Output the (x, y) coordinate of the center of the cell containing the given text.  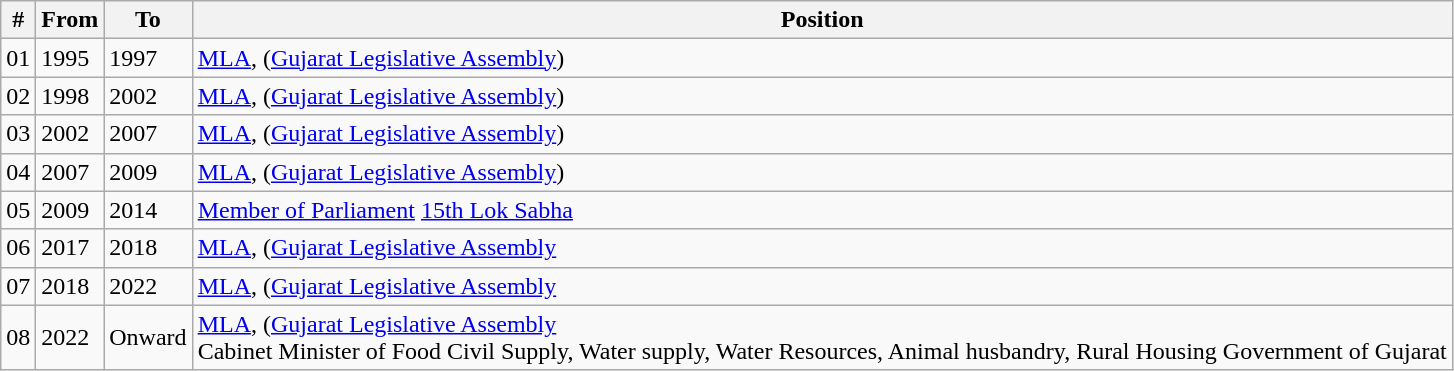
03 (18, 134)
Onward (148, 338)
Position (822, 20)
06 (18, 248)
From (70, 20)
02 (18, 96)
07 (18, 286)
2017 (70, 248)
1997 (148, 58)
2014 (148, 210)
Member of Parliament 15th Lok Sabha (822, 210)
05 (18, 210)
01 (18, 58)
To (148, 20)
1995 (70, 58)
1998 (70, 96)
# (18, 20)
08 (18, 338)
04 (18, 172)
